Pinpoint the cell where the given text exists, returning its [X, Y] midpoint coordinate. 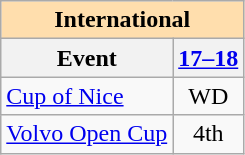
17–18 [208, 58]
WD [208, 96]
Cup of Nice [87, 96]
4th [208, 134]
Volvo Open Cup [87, 134]
International [122, 20]
Event [87, 58]
